Capture the cell that displays the provided text and extract its (X, Y) central coordinate. 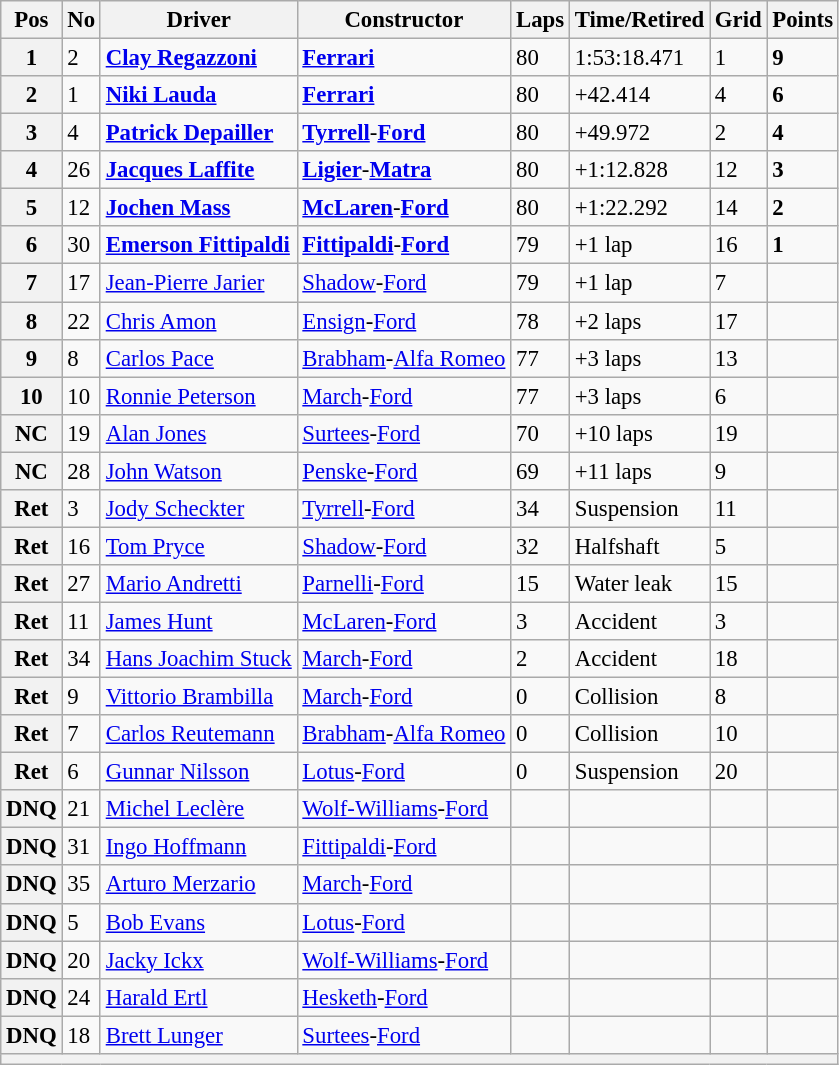
Halfshaft (639, 546)
+49.972 (639, 133)
Points (802, 20)
69 (540, 471)
John Watson (198, 471)
Parnelli-Ford (404, 584)
78 (540, 321)
Hans Joachim Stuck (198, 659)
70 (540, 433)
30 (81, 245)
21 (81, 809)
Patrick Depailler (198, 133)
Mario Andretti (198, 584)
32 (540, 546)
31 (81, 847)
Driver (198, 20)
Ronnie Peterson (198, 396)
No (81, 20)
+11 laps (639, 471)
26 (81, 170)
Michel Leclère (198, 809)
Chris Amon (198, 321)
35 (81, 885)
James Hunt (198, 621)
Brett Lunger (198, 1035)
Vittorio Brambilla (198, 697)
Carlos Reutemann (198, 734)
Gunnar Nilsson (198, 772)
+1:22.292 (639, 208)
Laps (540, 20)
Pos (32, 20)
Penske-Ford (404, 471)
22 (81, 321)
Clay Regazzoni (198, 58)
Grid (738, 20)
Harald Ertl (198, 997)
Alan Jones (198, 433)
Ligier-Matra (404, 170)
1:53:18.471 (639, 58)
Emerson Fittipaldi (198, 245)
Time/Retired (639, 20)
Arturo Merzario (198, 885)
+42.414 (639, 95)
Tom Pryce (198, 546)
Jody Scheckter (198, 509)
Hesketh-Ford (404, 997)
Ingo Hoffmann (198, 847)
Water leak (639, 584)
Niki Lauda (198, 95)
Carlos Pace (198, 358)
+2 laps (639, 321)
13 (738, 358)
Ensign-Ford (404, 321)
Bob Evans (198, 922)
Constructor (404, 20)
Jochen Mass (198, 208)
+10 laps (639, 433)
24 (81, 997)
+1:12.828 (639, 170)
Jacky Ickx (198, 960)
27 (81, 584)
Jean-Pierre Jarier (198, 283)
28 (81, 471)
Jacques Laffite (198, 170)
14 (738, 208)
